Extract the (X, Y) coordinate from the center of the cell holding the provided text.  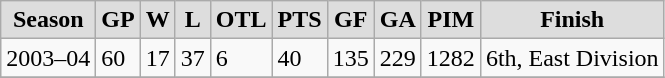
229 (398, 58)
Finish (572, 20)
2003–04 (48, 58)
37 (192, 58)
60 (118, 58)
17 (158, 58)
PIM (450, 20)
6 (241, 58)
GP (118, 20)
135 (350, 58)
OTL (241, 20)
L (192, 20)
GA (398, 20)
PTS (300, 20)
W (158, 20)
Season (48, 20)
6th, East Division (572, 58)
40 (300, 58)
GF (350, 20)
1282 (450, 58)
